From the cell containing the given text, extract its center point as (X, Y) coordinate. 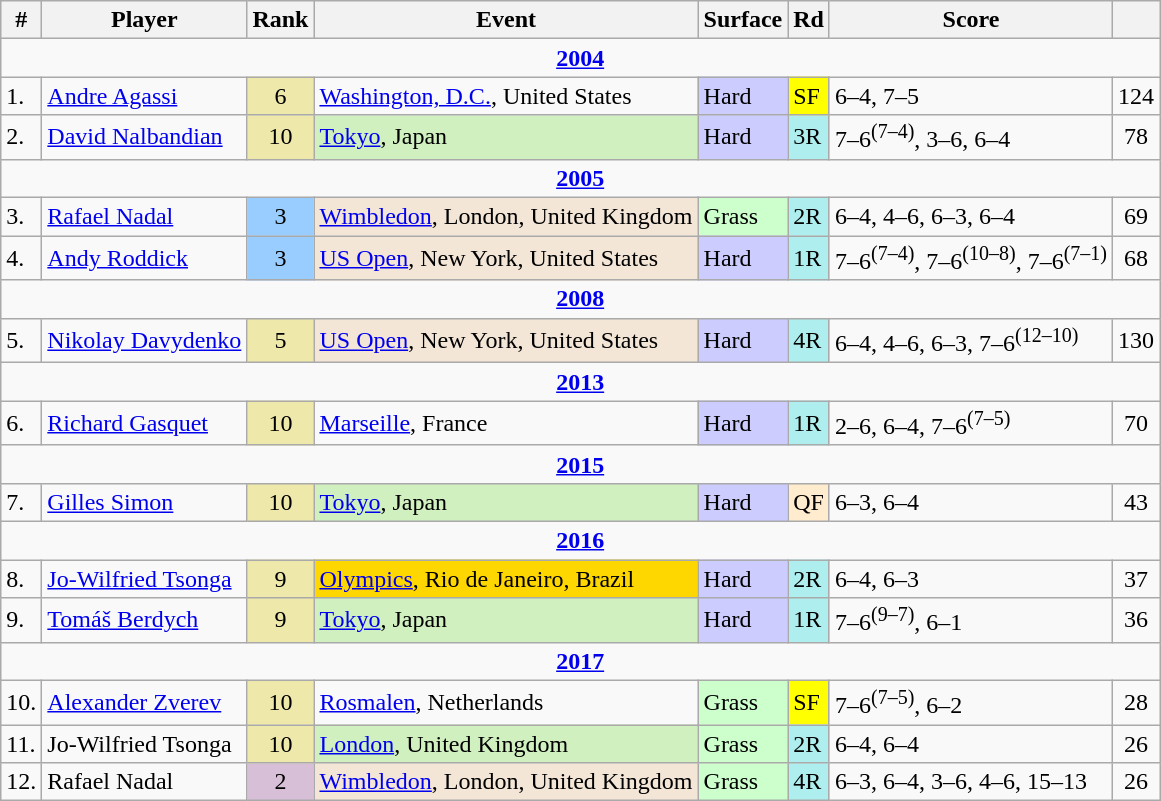
6–4, 4–6, 6–3, 6–4 (970, 217)
Richard Gasquet (144, 424)
6–4, 6–3 (970, 579)
Rank (280, 20)
7–6(9–7), 6–1 (970, 620)
9. (22, 620)
Andy Roddick (144, 258)
124 (1136, 96)
Surface (743, 20)
Washington, D.C., United States (506, 96)
5 (280, 340)
Tomáš Berdych (144, 620)
QF (809, 502)
3R (809, 138)
70 (1136, 424)
Rosmalen, Netherlands (506, 702)
7–6(7–4), 3–6, 6–4 (970, 138)
6–4, 7–5 (970, 96)
Andre Agassi (144, 96)
2016 (580, 541)
36 (1136, 620)
Score (970, 20)
2004 (580, 58)
6–3, 6–4, 3–6, 4–6, 15–13 (970, 782)
Rd (809, 20)
Nikolay Davydenko (144, 340)
28 (1136, 702)
130 (1136, 340)
# (22, 20)
London, United Kingdom (506, 744)
Olympics, Rio de Janeiro, Brazil (506, 579)
6. (22, 424)
2–6, 6–4, 7–6(7–5) (970, 424)
5. (22, 340)
37 (1136, 579)
6–4, 6–4 (970, 744)
7–6(7–5), 6–2 (970, 702)
Alexander Zverev (144, 702)
2 (280, 782)
68 (1136, 258)
Event (506, 20)
Player (144, 20)
12. (22, 782)
8. (22, 579)
3. (22, 217)
78 (1136, 138)
6 (280, 96)
2013 (580, 382)
2008 (580, 299)
2. (22, 138)
David Nalbandian (144, 138)
6–4, 4–6, 6–3, 7–6(12–10) (970, 340)
4. (22, 258)
10. (22, 702)
2015 (580, 464)
Marseille, France (506, 424)
1. (22, 96)
69 (1136, 217)
43 (1136, 502)
6–3, 6–4 (970, 502)
2005 (580, 178)
7–6(7–4), 7–6(10–8), 7–6(7–1) (970, 258)
Gilles Simon (144, 502)
11. (22, 744)
7. (22, 502)
2017 (580, 661)
